Scan for the cell matching the given text and deliver its (X, Y) coordinate at center. 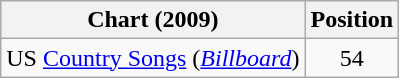
54 (352, 58)
US Country Songs (Billboard) (153, 58)
Position (352, 20)
Chart (2009) (153, 20)
